Extract the [X, Y] coordinate from the center of the cell holding the provided text.  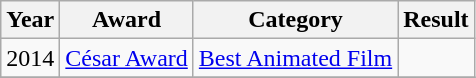
Year [30, 20]
Result [436, 20]
César Award [127, 58]
Award [127, 20]
2014 [30, 58]
Category [295, 20]
Best Animated Film [295, 58]
